For the text-containing cell, return its midpoint in (X, Y) coordinate format. 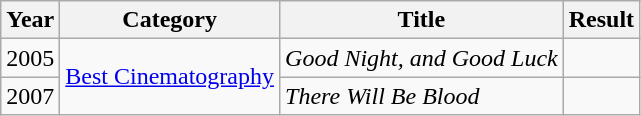
Result (601, 20)
Category (170, 20)
Title (422, 20)
Year (30, 20)
Best Cinematography (170, 77)
2007 (30, 96)
There Will Be Blood (422, 96)
2005 (30, 58)
Good Night, and Good Luck (422, 58)
